Provide the (x, y) coordinate of the cell's center where the given text is located.  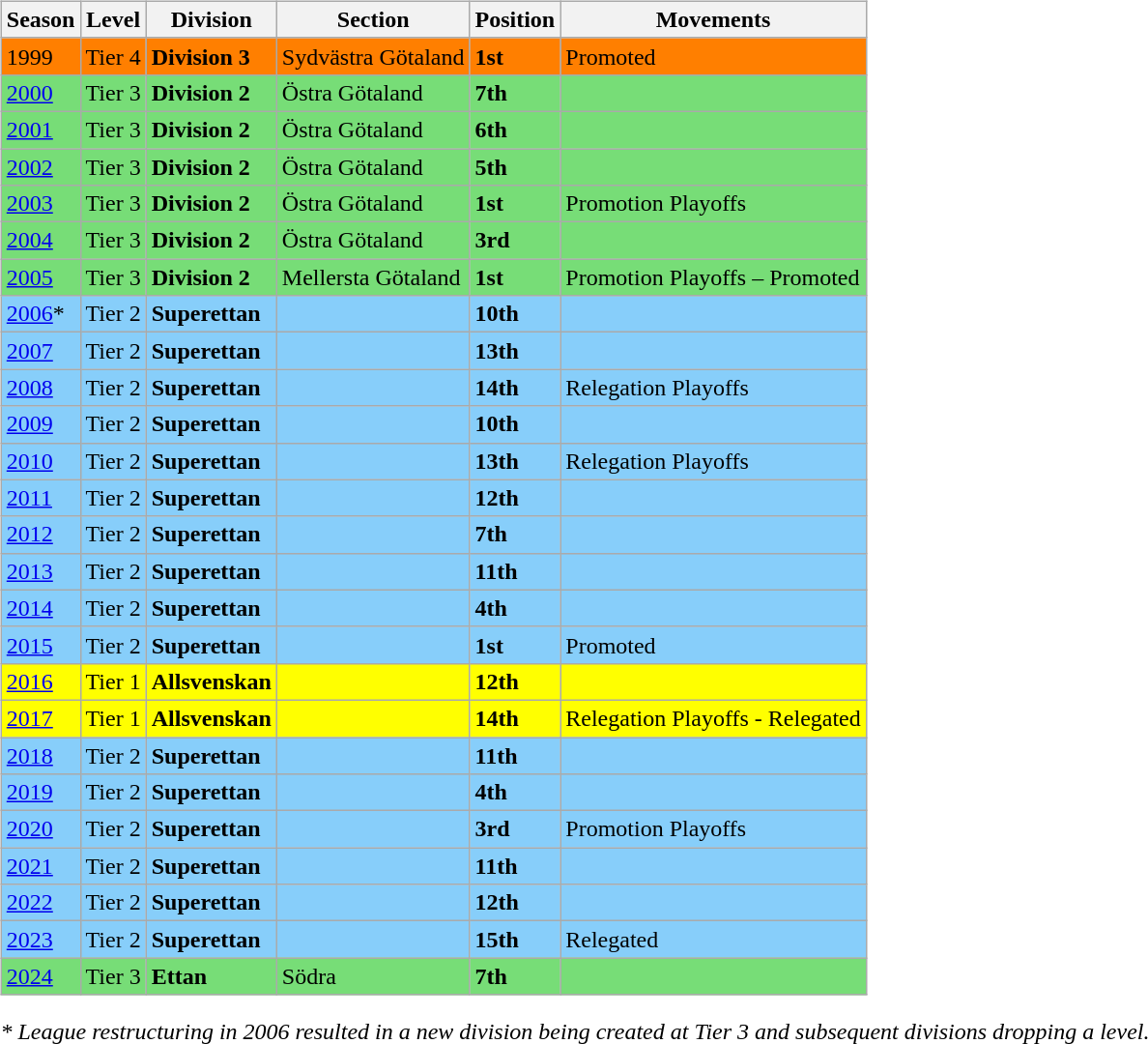
Ettan (211, 976)
Relegation Playoffs - Relegated (713, 718)
2002 (41, 167)
2019 (41, 793)
Level (113, 19)
2006* (41, 314)
Position (515, 19)
Södra (373, 976)
Sydvästra Götaland (373, 56)
Division 3 (211, 56)
2008 (41, 388)
5th (515, 167)
15th (515, 940)
2023 (41, 940)
Movements (713, 19)
Promotion Playoffs – Promoted (713, 277)
2005 (41, 277)
Season (41, 19)
Division (211, 19)
2016 (41, 681)
2010 (41, 461)
2003 (41, 204)
2014 (41, 608)
2007 (41, 351)
6th (515, 130)
2020 (41, 829)
Mellersta Götaland (373, 277)
2022 (41, 903)
Tier 4 (113, 56)
2012 (41, 535)
Relegated (713, 940)
2021 (41, 866)
Section (373, 19)
2000 (41, 93)
2004 (41, 241)
2011 (41, 498)
2018 (41, 755)
1999 (41, 56)
2013 (41, 571)
2001 (41, 130)
2017 (41, 718)
2009 (41, 424)
2024 (41, 976)
2015 (41, 645)
